Pinpoint the cell where the given text exists, returning its [X, Y] midpoint coordinate. 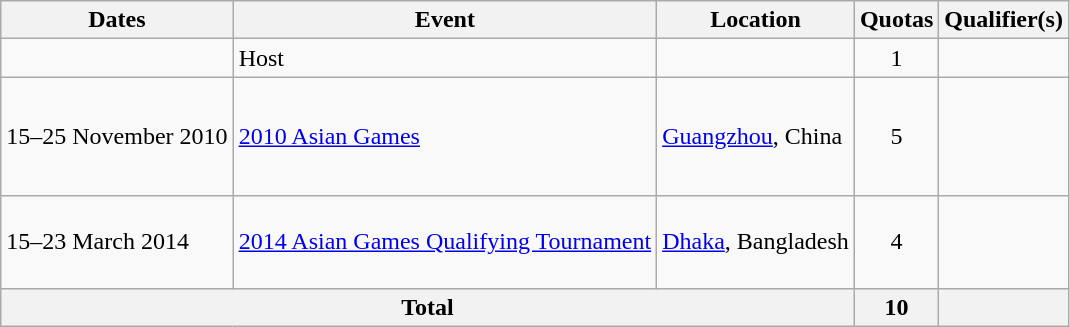
Dhaka, Bangladesh [756, 242]
2010 Asian Games [445, 136]
Qualifier(s) [1004, 20]
Quotas [896, 20]
Dates [117, 20]
2014 Asian Games Qualifying Tournament [445, 242]
10 [896, 307]
Location [756, 20]
Total [428, 307]
Event [445, 20]
15–23 March 2014 [117, 242]
4 [896, 242]
1 [896, 58]
Host [445, 58]
15–25 November 2010 [117, 136]
Guangzhou, China [756, 136]
5 [896, 136]
